Provide the [x, y] coordinate of the cell's center where the given text is located.  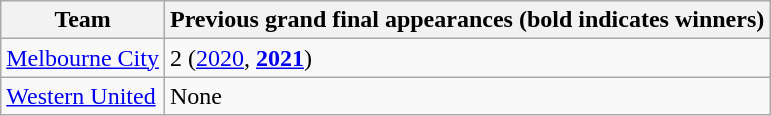
Team [83, 20]
Melbourne City [83, 58]
Western United [83, 96]
2 (2020, 2021) [466, 58]
None [466, 96]
Previous grand final appearances (bold indicates winners) [466, 20]
